Identify which cell holds the provided text, then report its [X, Y] central coordinate. 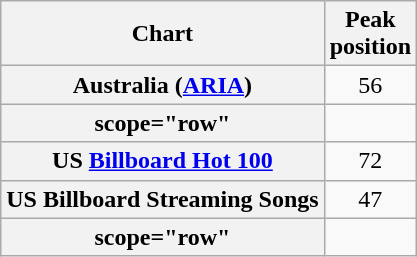
72 [370, 161]
47 [370, 199]
US Billboard Hot 100 [162, 161]
Peakposition [370, 34]
Australia (ARIA) [162, 85]
Chart [162, 34]
US Billboard Streaming Songs [162, 199]
56 [370, 85]
